Provide the (x, y) coordinate of the cell's center where the given text is located.  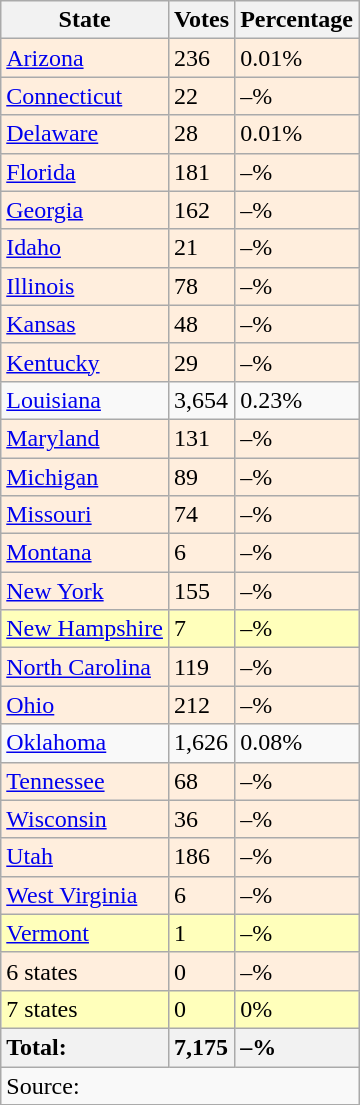
New Hampshire (85, 629)
Missouri (85, 515)
155 (201, 591)
1,626 (201, 743)
21 (201, 248)
Louisiana (85, 400)
22 (201, 96)
0% (297, 1009)
119 (201, 667)
7,175 (201, 1047)
Delaware (85, 134)
Percentage (297, 20)
Arizona (85, 58)
North Carolina (85, 667)
Votes (201, 20)
Florida (85, 172)
Vermont (85, 933)
6 states (85, 971)
Illinois (85, 286)
Ohio (85, 705)
Michigan (85, 477)
Total: (85, 1047)
28 (201, 134)
89 (201, 477)
1 (201, 933)
0.08% (297, 743)
Georgia (85, 210)
Connecticut (85, 96)
Wisconsin (85, 819)
29 (201, 362)
New York (85, 591)
Utah (85, 857)
Kansas (85, 324)
Montana (85, 553)
78 (201, 286)
0.23% (297, 400)
Tennessee (85, 781)
State (85, 20)
48 (201, 324)
74 (201, 515)
131 (201, 438)
181 (201, 172)
Source: (180, 1085)
3,654 (201, 400)
68 (201, 781)
7 (201, 629)
Idaho (85, 248)
Oklahoma (85, 743)
212 (201, 705)
West Virginia (85, 895)
162 (201, 210)
36 (201, 819)
236 (201, 58)
7 states (85, 1009)
Maryland (85, 438)
186 (201, 857)
Kentucky (85, 362)
